Identify which cell holds the provided text, then report its (x, y) central coordinate. 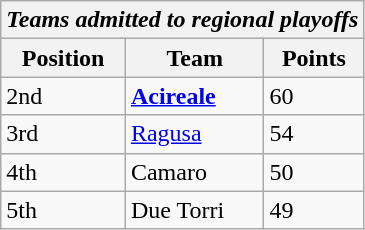
3rd (64, 134)
2nd (64, 96)
Acireale (194, 96)
50 (314, 172)
4th (64, 172)
54 (314, 134)
Camaro (194, 172)
60 (314, 96)
Teams admitted to regional playoffs (182, 20)
49 (314, 210)
Ragusa (194, 134)
5th (64, 210)
Points (314, 58)
Position (64, 58)
Team (194, 58)
Due Torri (194, 210)
